Scan for the cell matching the given text and deliver its (x, y) coordinate at center. 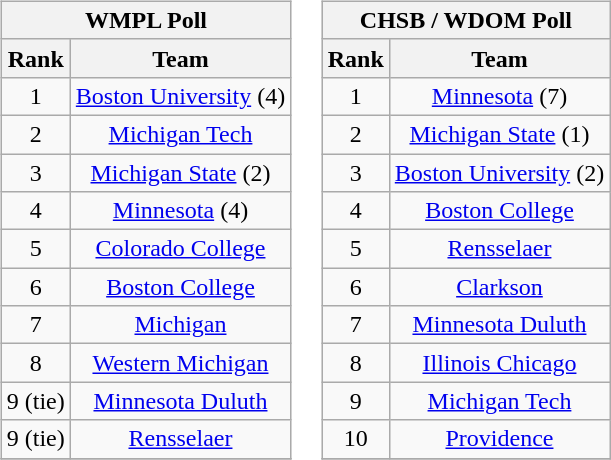
Michigan State (1) (499, 134)
Michigan State (2) (180, 173)
Minnesota (4) (180, 211)
WMPL Poll (146, 20)
Illinois Chicago (499, 363)
Providence (499, 439)
Colorado College (180, 249)
Minnesota (7) (499, 96)
Clarkson (499, 287)
Michigan (180, 325)
Boston University (2) (499, 173)
Boston University (4) (180, 96)
10 (356, 439)
9 (356, 401)
CHSB / WDOM Poll (466, 20)
Western Michigan (180, 363)
